Identify which cell holds the provided text, then report its (x, y) central coordinate. 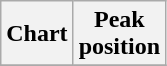
Chart (37, 34)
Peakposition (119, 34)
